Provide the [X, Y] coordinate of the cell's center where the given text is located.  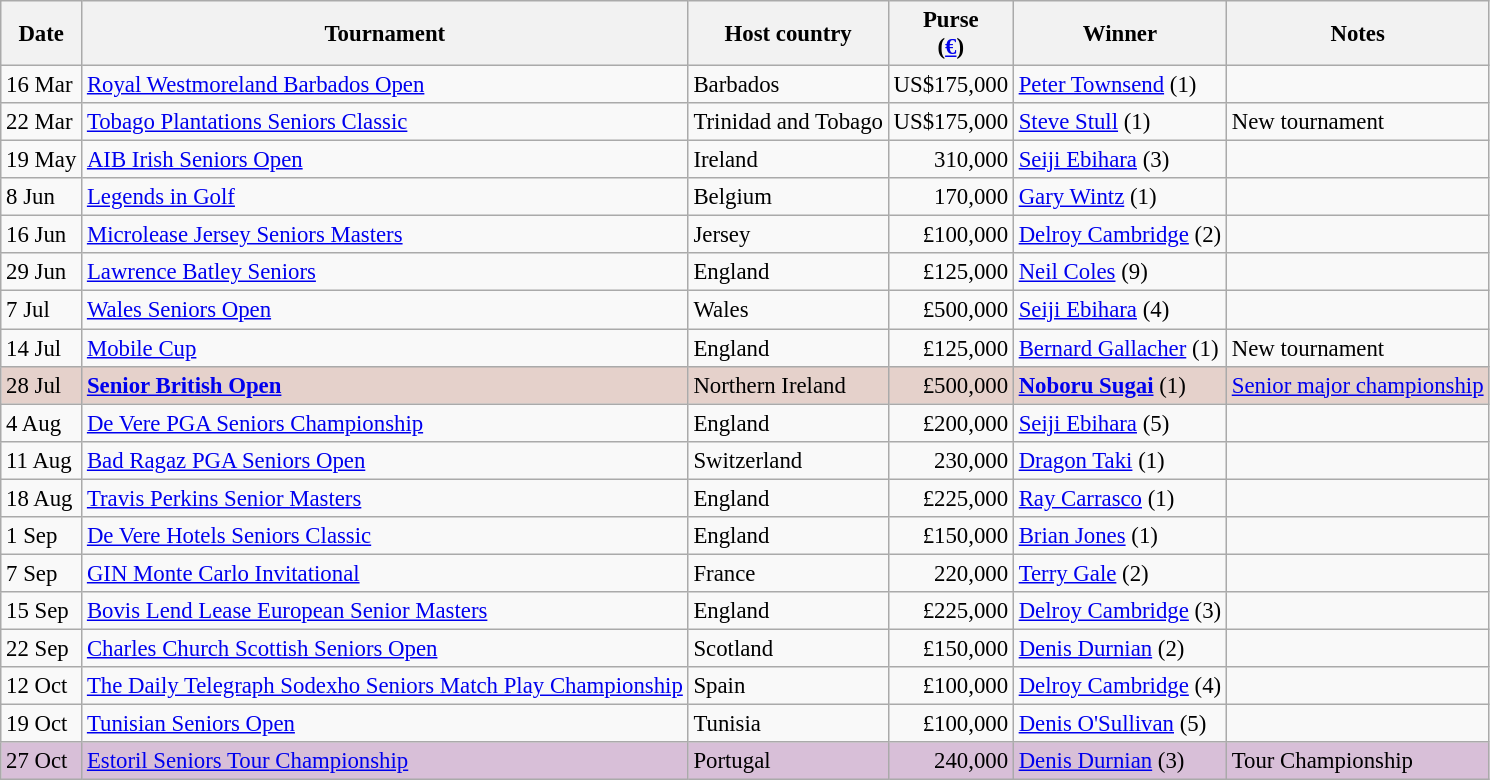
7 Jul [42, 310]
Seiji Ebihara (4) [1120, 310]
Spain [788, 686]
Ray Carrasco (1) [1120, 498]
Trinidad and Tobago [788, 122]
£200,000 [950, 423]
240,000 [950, 761]
230,000 [950, 460]
310,000 [950, 160]
22 Sep [42, 648]
Denis Durnian (3) [1120, 761]
1 Sep [42, 536]
Senior major championship [1357, 385]
Tunisian Seniors Open [386, 724]
Delroy Cambridge (3) [1120, 611]
Tour Championship [1357, 761]
14 Jul [42, 348]
15 Sep [42, 611]
The Daily Telegraph Sodexho Seniors Match Play Championship [386, 686]
Steve Stull (1) [1120, 122]
Royal Westmoreland Barbados Open [386, 85]
Bad Ragaz PGA Seniors Open [386, 460]
Wales [788, 310]
Delroy Cambridge (4) [1120, 686]
Peter Townsend (1) [1120, 85]
AIB Irish Seniors Open [386, 160]
Brian Jones (1) [1120, 536]
Host country [788, 34]
Winner [1120, 34]
Wales Seniors Open [386, 310]
Lawrence Batley Seniors [386, 273]
19 May [42, 160]
7 Sep [42, 573]
Switzerland [788, 460]
Bovis Lend Lease European Senior Masters [386, 611]
De Vere PGA Seniors Championship [386, 423]
Portugal [788, 761]
170,000 [950, 197]
29 Jun [42, 273]
Neil Coles (9) [1120, 273]
Microlease Jersey Seniors Masters [386, 235]
Barbados [788, 85]
Terry Gale (2) [1120, 573]
Northern Ireland [788, 385]
Denis O'Sullivan (5) [1120, 724]
22 Mar [42, 122]
Delroy Cambridge (2) [1120, 235]
8 Jun [42, 197]
Tunisia [788, 724]
Bernard Gallacher (1) [1120, 348]
Seiji Ebihara (3) [1120, 160]
28 Jul [42, 385]
Date [42, 34]
Belgium [788, 197]
Purse(€) [950, 34]
Tobago Plantations Seniors Classic [386, 122]
Estoril Seniors Tour Championship [386, 761]
16 Mar [42, 85]
Travis Perkins Senior Masters [386, 498]
Charles Church Scottish Seniors Open [386, 648]
Legends in Golf [386, 197]
Denis Durnian (2) [1120, 648]
Ireland [788, 160]
4 Aug [42, 423]
18 Aug [42, 498]
11 Aug [42, 460]
Tournament [386, 34]
Mobile Cup [386, 348]
19 Oct [42, 724]
Scotland [788, 648]
GIN Monte Carlo Invitational [386, 573]
Jersey [788, 235]
220,000 [950, 573]
Gary Wintz (1) [1120, 197]
Senior British Open [386, 385]
Noboru Sugai (1) [1120, 385]
France [788, 573]
Seiji Ebihara (5) [1120, 423]
De Vere Hotels Seniors Classic [386, 536]
Notes [1357, 34]
Dragon Taki (1) [1120, 460]
16 Jun [42, 235]
27 Oct [42, 761]
12 Oct [42, 686]
